Provide the (x, y) coordinate of the cell's center where the given text is located.  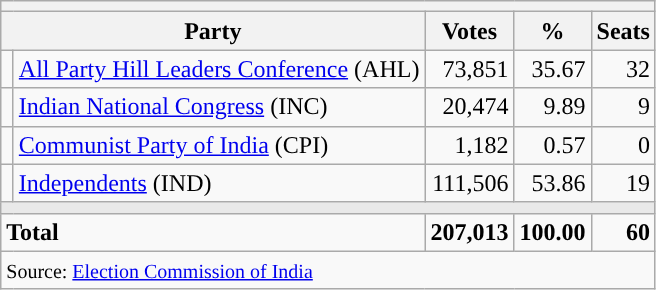
207,013 (470, 232)
Seats (623, 31)
Total (213, 232)
53.86 (552, 183)
Communist Party of India (CPI) (219, 145)
0.57 (552, 145)
Source: Election Commission of India (328, 270)
60 (623, 232)
35.67 (552, 69)
20,474 (470, 107)
0 (623, 145)
111,506 (470, 183)
All Party Hill Leaders Conference (AHL) (219, 69)
100.00 (552, 232)
Party (213, 31)
32 (623, 69)
1,182 (470, 145)
% (552, 31)
Independents (IND) (219, 183)
9.89 (552, 107)
Indian National Congress (INC) (219, 107)
19 (623, 183)
73,851 (470, 69)
9 (623, 107)
Votes (470, 31)
